Identify which cell holds the provided text, then report its [x, y] central coordinate. 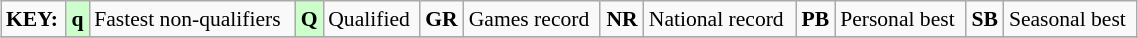
KEY: [34, 19]
Qualified [371, 19]
National record [720, 19]
NR [622, 19]
GR [442, 19]
Q [309, 19]
Personal best [900, 19]
PB [816, 19]
q [78, 19]
Games record [532, 19]
SB [985, 19]
Fastest non-qualifiers [192, 19]
Seasonal best [1070, 19]
